Return (X, Y) of the center of cell containing provided text 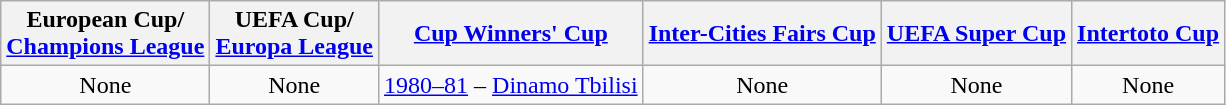
Cup Winners' Cup (512, 34)
Inter-Cities Fairs Cup (762, 34)
UEFA Super Cup (976, 34)
UEFA Cup/Europa League (294, 34)
1980–81 – Dinamo Tbilisi (512, 85)
Intertoto Cup (1148, 34)
European Cup/Champions League (106, 34)
